Return the [X, Y] coordinate for the center point of the cell that contains the specified text.  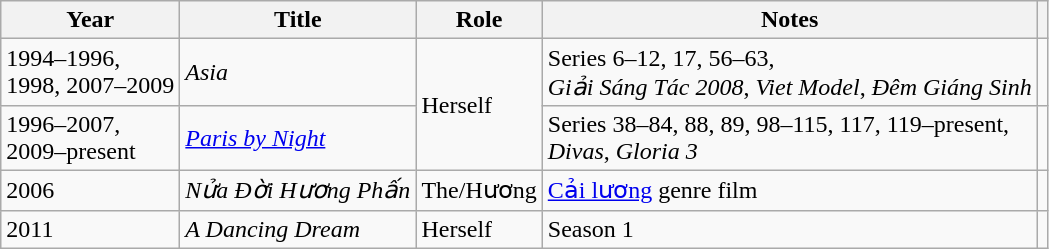
1996–2007,2009–present [90, 138]
Asia [298, 72]
Nửa Đời Hương Phấn [298, 190]
Paris by Night [298, 138]
Title [298, 20]
A Dancing Dream [298, 229]
2011 [90, 229]
The/Hương [479, 190]
1994–1996,1998, 2007–2009 [90, 72]
Series 6–12, 17, 56–63,Giải Sáng Tác 2008, Viet Model, Đêm Giáng Sinh [790, 72]
2006 [90, 190]
Notes [790, 20]
Cải lương genre film [790, 190]
Year [90, 20]
Role [479, 20]
Season 1 [790, 229]
Series 38–84, 88, 89, 98–115, 117, 119–present,Divas, Gloria 3 [790, 138]
